Find where the given text appears and provide that cell's center as [X, Y] coordinate. 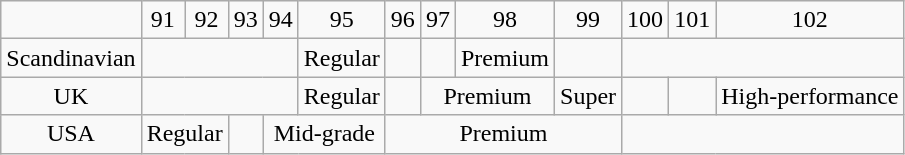
97 [438, 20]
91 [163, 20]
High-performance [810, 96]
100 [646, 20]
92 [207, 20]
102 [810, 20]
Mid-grade [324, 134]
Scandinavian [71, 58]
94 [280, 20]
101 [692, 20]
93 [246, 20]
Super [588, 96]
UK [71, 96]
98 [504, 20]
99 [588, 20]
USA [71, 134]
96 [402, 20]
95 [342, 20]
